Identify which cell holds the provided text, then report its [x, y] central coordinate. 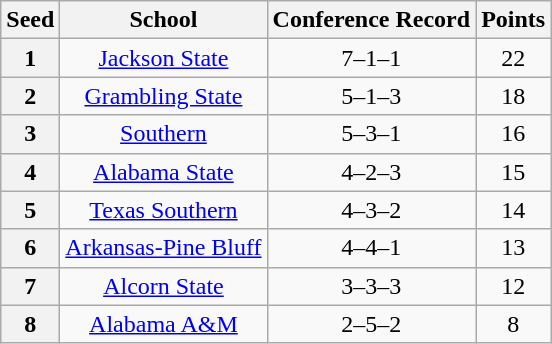
School [164, 20]
Texas Southern [164, 210]
2–5–2 [372, 324]
12 [514, 286]
15 [514, 172]
5–1–3 [372, 96]
Grambling State [164, 96]
22 [514, 58]
18 [514, 96]
4 [30, 172]
2 [30, 96]
5 [30, 210]
14 [514, 210]
16 [514, 134]
Points [514, 20]
Alabama State [164, 172]
3 [30, 134]
4–2–3 [372, 172]
7–1–1 [372, 58]
3–3–3 [372, 286]
Alcorn State [164, 286]
Seed [30, 20]
4–3–2 [372, 210]
Arkansas-Pine Bluff [164, 248]
Jackson State [164, 58]
1 [30, 58]
5–3–1 [372, 134]
4–4–1 [372, 248]
Conference Record [372, 20]
Alabama A&M [164, 324]
Southern [164, 134]
13 [514, 248]
7 [30, 286]
6 [30, 248]
